Determine the [x, y] coordinate at the center of the cell enclosing the given text.  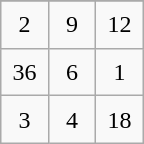
2 [24, 24]
9 [72, 24]
4 [72, 120]
36 [24, 72]
6 [72, 72]
12 [120, 24]
18 [120, 120]
1 [120, 72]
3 [24, 120]
